Scan for the cell matching the given text and deliver its [X, Y] coordinate at center. 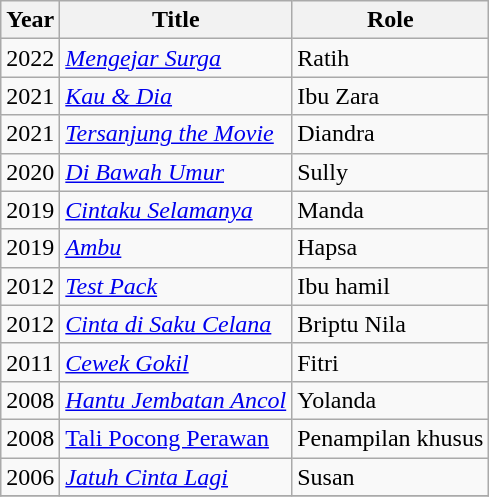
Penampilan khusus [390, 438]
Yolanda [390, 400]
2006 [30, 477]
Role [390, 20]
Di Bawah Umur [176, 172]
Tali Pocong Perawan [176, 438]
Mengejar Surga [176, 58]
Ibu hamil [390, 286]
Kau & Dia [176, 96]
Title [176, 20]
Manda [390, 210]
Hapsa [390, 248]
Cewek Gokil [176, 362]
Ibu Zara [390, 96]
Year [30, 20]
2020 [30, 172]
Cinta di Saku Celana [176, 324]
Sully [390, 172]
Test Pack [176, 286]
Tersanjung the Movie [176, 134]
2011 [30, 362]
Ratih [390, 58]
Fitri [390, 362]
Jatuh Cinta Lagi [176, 477]
2022 [30, 58]
Hantu Jembatan Ancol [176, 400]
Briptu Nila [390, 324]
Ambu [176, 248]
Cintaku Selamanya [176, 210]
Susan [390, 477]
Diandra [390, 134]
